Identify which cell holds the provided text, then report its [X, Y] central coordinate. 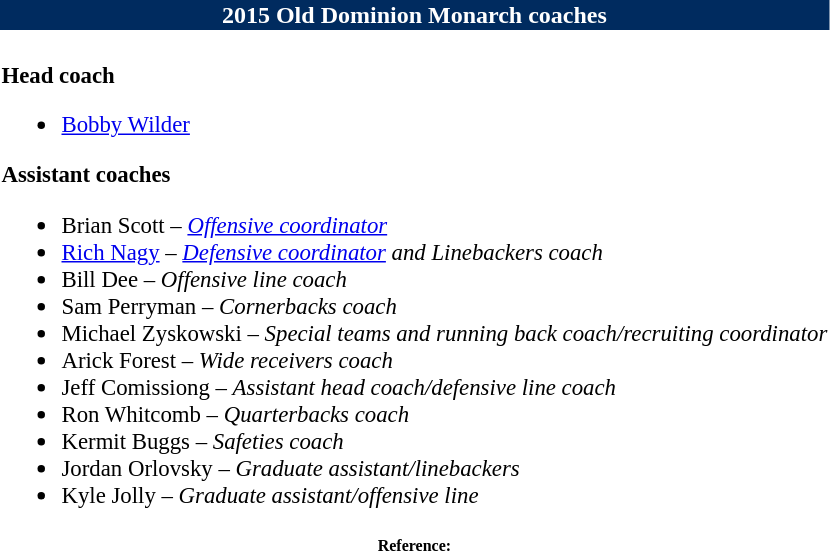
2015 Old Dominion Monarch coaches [414, 15]
